Return (x, y) of the center of cell containing provided text 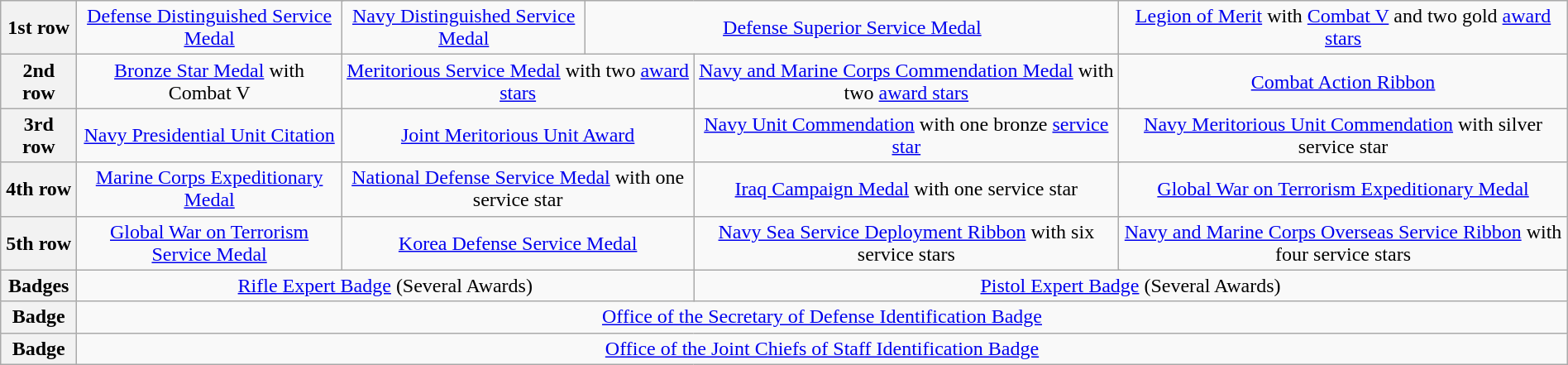
Joint Meritorious Unit Award (518, 136)
Navy Unit Commendation with one bronze service star (906, 136)
Office of the Joint Chiefs of Staff Identification Badge (822, 348)
Korea Defense Service Medal (518, 243)
Legion of Merit with Combat V and two gold award stars (1343, 28)
Defense Distinguished Service Medal (210, 28)
Global War on Terrorism Service Medal (210, 243)
4th row (39, 189)
Badges (39, 286)
Navy Meritorious Unit Commendation with silver service star (1343, 136)
Global War on Terrorism Expeditionary Medal (1343, 189)
1st row (39, 28)
Navy Presidential Unit Citation (210, 136)
3rd row (39, 136)
Marine Corps Expeditionary Medal (210, 189)
Navy and Marine Corps Commendation Medal with two award stars (906, 81)
Navy Sea Service Deployment Ribbon with six service stars (906, 243)
Office of the Secretary of Defense Identification Badge (822, 317)
Navy Distinguished Service Medal (463, 28)
Pistol Expert Badge (Several Awards) (1131, 286)
Navy and Marine Corps Overseas Service Ribbon with four service stars (1343, 243)
2nd row (39, 81)
Iraq Campaign Medal with one service star (906, 189)
5th row (39, 243)
Bronze Star Medal with Combat V (210, 81)
Rifle Expert Badge (Several Awards) (385, 286)
Defense Superior Service Medal (852, 28)
Meritorious Service Medal with two award stars (518, 81)
Combat Action Ribbon (1343, 81)
National Defense Service Medal with one service star (518, 189)
